Output the [x, y] coordinate of the center of the cell containing the given text.  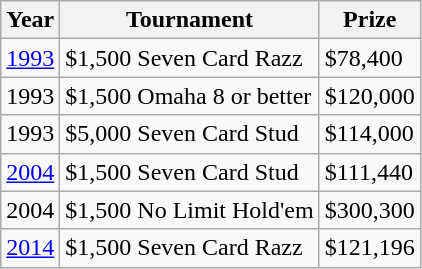
Tournament [190, 20]
2014 [30, 248]
$114,000 [370, 134]
$1,500 Seven Card Stud [190, 172]
$1,500 Omaha 8 or better [190, 96]
$121,196 [370, 248]
Year [30, 20]
$1,500 No Limit Hold'em [190, 210]
$5,000 Seven Card Stud [190, 134]
$120,000 [370, 96]
$111,440 [370, 172]
Prize [370, 20]
$78,400 [370, 58]
$300,300 [370, 210]
